Pinpoint the cell where the given text exists, returning its [X, Y] midpoint coordinate. 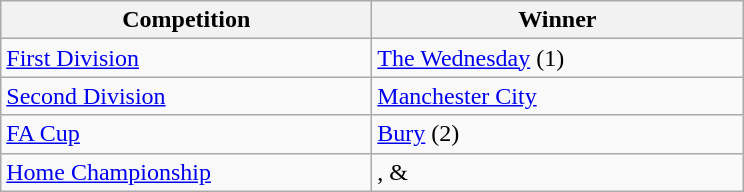
Second Division [186, 96]
Manchester City [558, 96]
Bury (2) [558, 134]
Home Championship [186, 172]
FA Cup [186, 134]
Winner [558, 20]
, & [558, 172]
The Wednesday (1) [558, 58]
First Division [186, 58]
Competition [186, 20]
